Locate the cell with the specified text and output its (x, y) center coordinate. 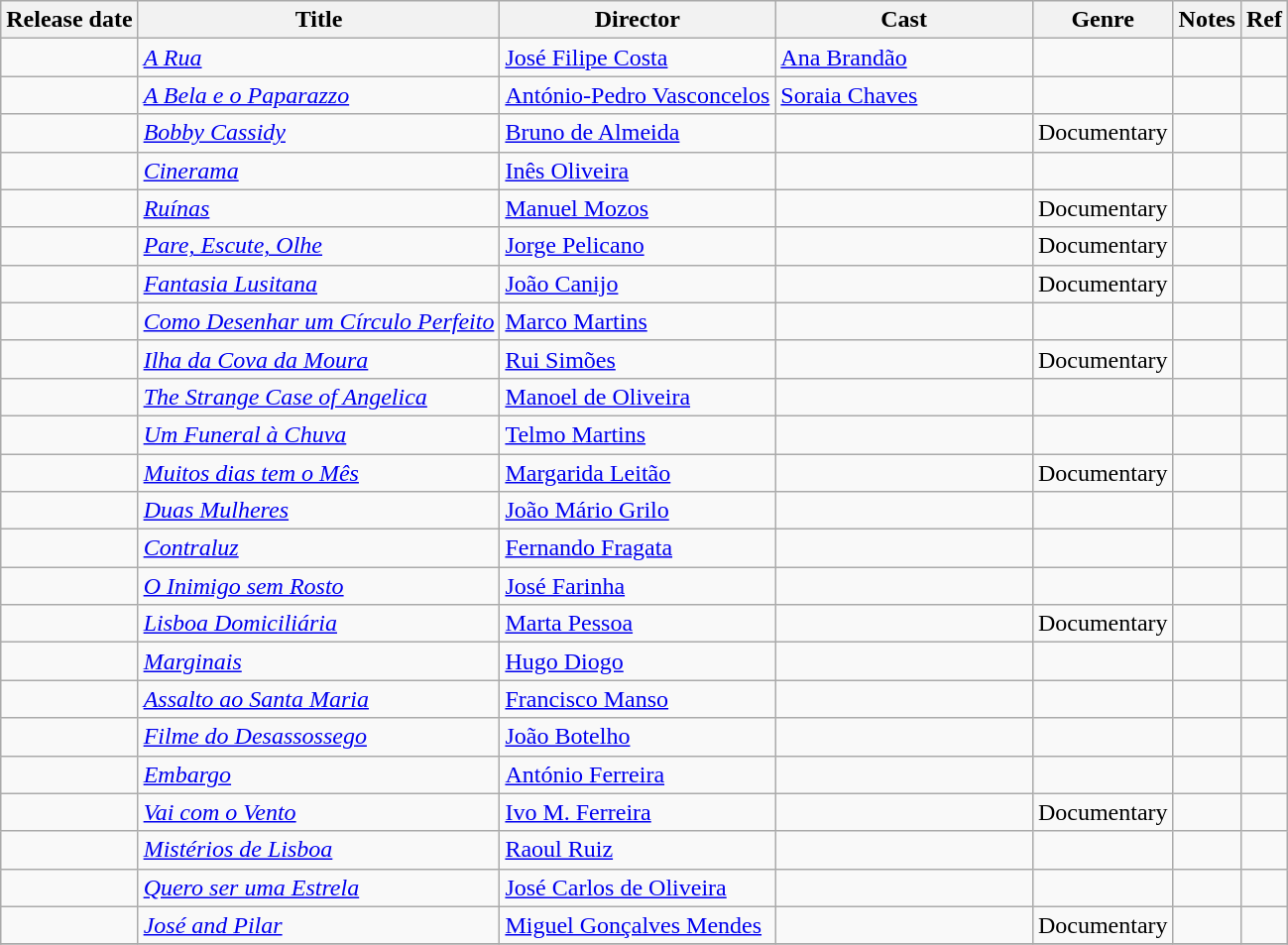
Como Desenhar um Círculo Perfeito (319, 321)
João Botelho (638, 737)
José and Pilar (319, 925)
João Canijo (638, 284)
Manoel de Oliveira (638, 397)
Assalto ao Santa Maria (319, 699)
Marco Martins (638, 321)
Um Funeral à Chuva (319, 434)
Muitos dias tem o Mês (319, 473)
José Farinha (638, 586)
Bruno de Almeida (638, 133)
Pare, Escute, Olhe (319, 246)
Ilha da Cova da Moura (319, 359)
Director (638, 20)
José Filipe Costa (638, 58)
Fernando Fragata (638, 548)
Lisboa Domiciliária (319, 624)
Francisco Manso (638, 699)
Ivo M. Ferreira (638, 812)
Filme do Desassossego (319, 737)
Contraluz (319, 548)
Rui Simões (638, 359)
Ref (1263, 20)
Margarida Leitão (638, 473)
Embargo (319, 774)
Notes (1207, 20)
João Mário Grilo (638, 511)
The Strange Case of Angelica (319, 397)
Cast (904, 20)
Cinerama (319, 171)
Duas Mulheres (319, 511)
Marta Pessoa (638, 624)
O Inimigo sem Rosto (319, 586)
Soraia Chaves (904, 95)
Manuel Mozos (638, 208)
Miguel Gonçalves Mendes (638, 925)
Raoul Ruiz (638, 850)
Jorge Pelicano (638, 246)
Ana Brandão (904, 58)
Mistérios de Lisboa (319, 850)
Quero ser uma Estrela (319, 887)
Vai com o Vento (319, 812)
António Ferreira (638, 774)
Release date (69, 20)
Hugo Diogo (638, 661)
José Carlos de Oliveira (638, 887)
Inês Oliveira (638, 171)
A Rua (319, 58)
Title (319, 20)
António-Pedro Vasconcelos (638, 95)
Ruínas (319, 208)
Genre (1103, 20)
A Bela e o Paparazzo (319, 95)
Marginais (319, 661)
Bobby Cassidy (319, 133)
Telmo Martins (638, 434)
Fantasia Lusitana (319, 284)
